Pinpoint the cell where the given text exists, returning its (x, y) midpoint coordinate. 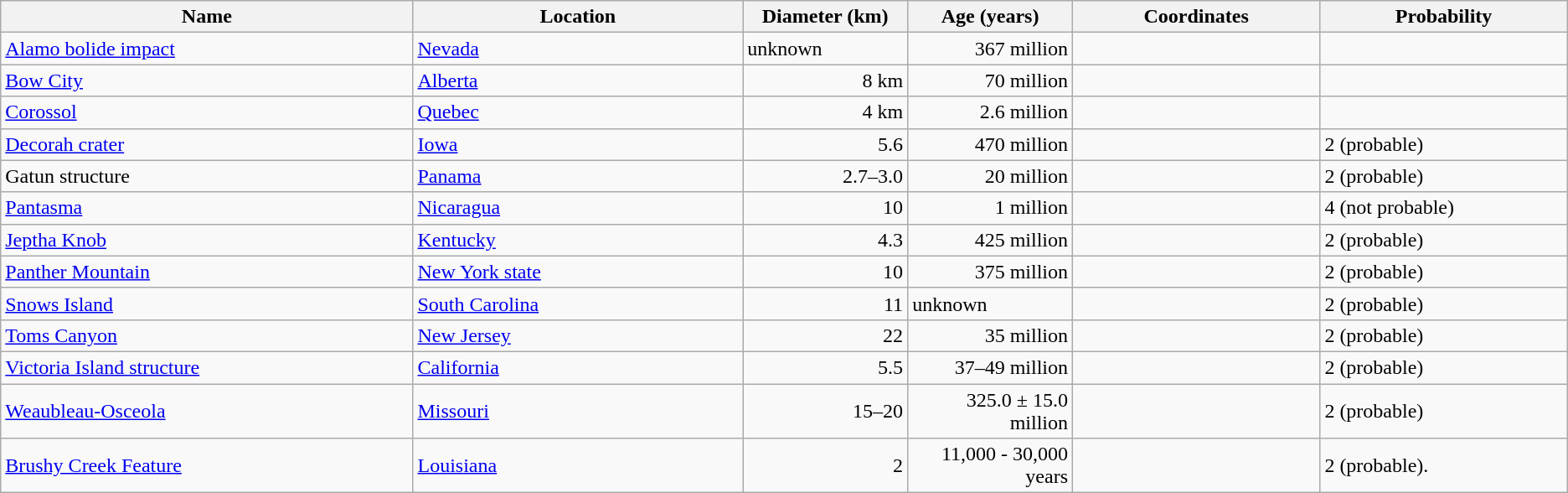
New York state (578, 272)
New Jersey (578, 335)
Bow City (207, 80)
11,000 - 30,000 years (990, 466)
Location (578, 17)
Alamo bolide impact (207, 49)
2.6 million (990, 112)
Coordinates (1196, 17)
Louisiana (578, 466)
325.0 ± 15.0 million (990, 411)
35 million (990, 335)
Decorah crater (207, 144)
22 (826, 335)
Nevada (578, 49)
Age (years) (990, 17)
8 km (826, 80)
367 million (990, 49)
Toms Canyon (207, 335)
2.7–3.0 (826, 176)
15–20 (826, 411)
Brushy Creek Feature (207, 466)
375 million (990, 272)
11 (826, 304)
4 (not probable) (1444, 208)
Jeptha Knob (207, 240)
37–49 million (990, 367)
4.3 (826, 240)
Quebec (578, 112)
Nicaragua (578, 208)
470 million (990, 144)
Missouri (578, 411)
Panama (578, 176)
Iowa (578, 144)
Probability (1444, 17)
Kentucky (578, 240)
Name (207, 17)
Victoria Island structure (207, 367)
70 million (990, 80)
Gatun structure (207, 176)
California (578, 367)
5.6 (826, 144)
Alberta (578, 80)
5.5 (826, 367)
2 (826, 466)
Snows Island (207, 304)
1 million (990, 208)
4 km (826, 112)
2 (probable). (1444, 466)
425 million (990, 240)
20 million (990, 176)
Corossol (207, 112)
South Carolina (578, 304)
Weaubleau-Osceola (207, 411)
Diameter (km) (826, 17)
Pantasma (207, 208)
Panther Mountain (207, 272)
